Return [X, Y] of the center of cell containing provided text 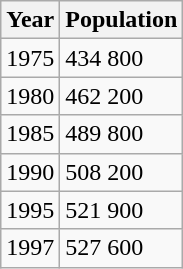
434 800 [122, 58]
1997 [30, 248]
462 200 [122, 96]
521 900 [122, 210]
1980 [30, 96]
1990 [30, 172]
1985 [30, 134]
527 600 [122, 248]
Year [30, 20]
1975 [30, 58]
508 200 [122, 172]
489 800 [122, 134]
1995 [30, 210]
Population [122, 20]
